Locate the cell with the specified text and output its [x, y] center coordinate. 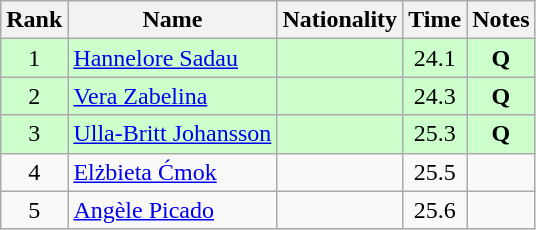
Nationality [340, 20]
25.6 [435, 210]
Hannelore Sadau [172, 58]
4 [34, 172]
Angèle Picado [172, 210]
25.3 [435, 134]
24.1 [435, 58]
25.5 [435, 172]
Rank [34, 20]
24.3 [435, 96]
Notes [501, 20]
Time [435, 20]
1 [34, 58]
5 [34, 210]
Name [172, 20]
2 [34, 96]
Vera Zabelina [172, 96]
Elżbieta Ćmok [172, 172]
3 [34, 134]
Ulla-Britt Johansson [172, 134]
